Capture the cell that displays the provided text and extract its [X, Y] central coordinate. 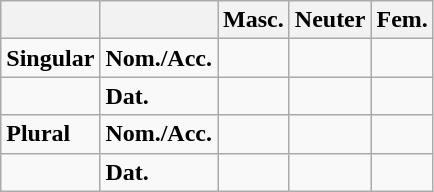
Neuter [330, 20]
Fem. [402, 20]
Masc. [254, 20]
Plural [50, 134]
Singular [50, 58]
